Provide the [X, Y] coordinate of the cell's center where the given text is located.  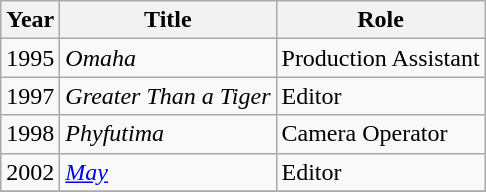
1997 [30, 96]
Omaha [168, 58]
Year [30, 20]
Phyfutima [168, 134]
Camera Operator [380, 134]
1995 [30, 58]
Greater Than a Tiger [168, 96]
Title [168, 20]
1998 [30, 134]
Production Assistant [380, 58]
May [168, 172]
Role [380, 20]
2002 [30, 172]
